Scan for the cell matching the given text and deliver its [x, y] coordinate at center. 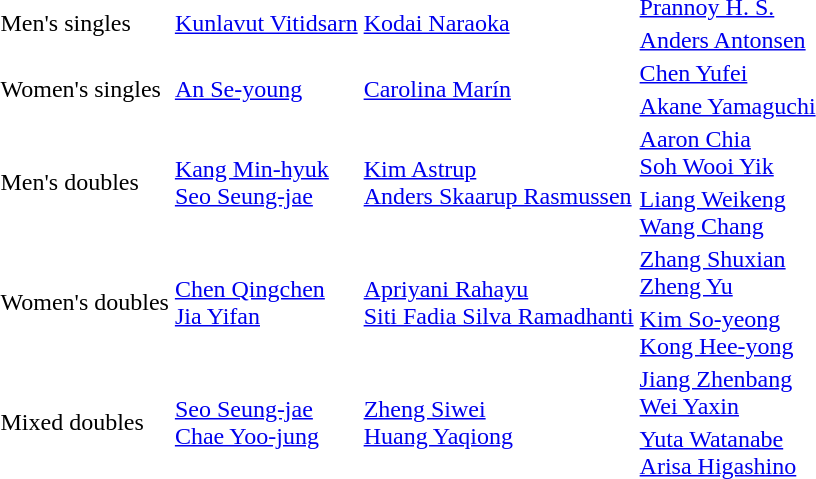
Carolina Marín [498, 90]
Chen Qingchen Jia Yifan [266, 302]
Kim Astrup Anders Skaarup Rasmussen [498, 182]
Kang Min-hyuk Seo Seung-jae [266, 182]
An Se-young [266, 90]
Apriyani Rahayu Siti Fadia Silva Ramadhanti [498, 302]
